Return (x, y) of the center of cell containing provided text 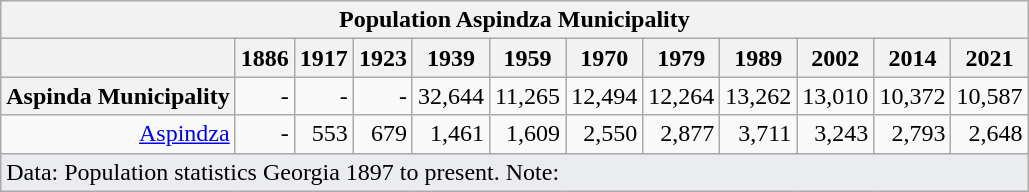
1923 (382, 58)
2,550 (604, 134)
1939 (450, 58)
11,265 (527, 96)
12,264 (682, 96)
3,243 (836, 134)
1917 (324, 58)
12,494 (604, 96)
Population Aspindza Municipality (514, 20)
679 (382, 134)
1886 (264, 58)
10,372 (912, 96)
10,587 (990, 96)
Aspinda Municipality (118, 96)
2002 (836, 58)
1,461 (450, 134)
1989 (758, 58)
13,010 (836, 96)
1,609 (527, 134)
2,648 (990, 134)
3,711 (758, 134)
1959 (527, 58)
1979 (682, 58)
32,644 (450, 96)
2,877 (682, 134)
2014 (912, 58)
13,262 (758, 96)
1970 (604, 58)
2021 (990, 58)
Aspindza (118, 134)
2,793 (912, 134)
553 (324, 134)
Data: Population statistics Georgia 1897 to present. Note: (514, 172)
